Return [X, Y] of the center of cell containing provided text 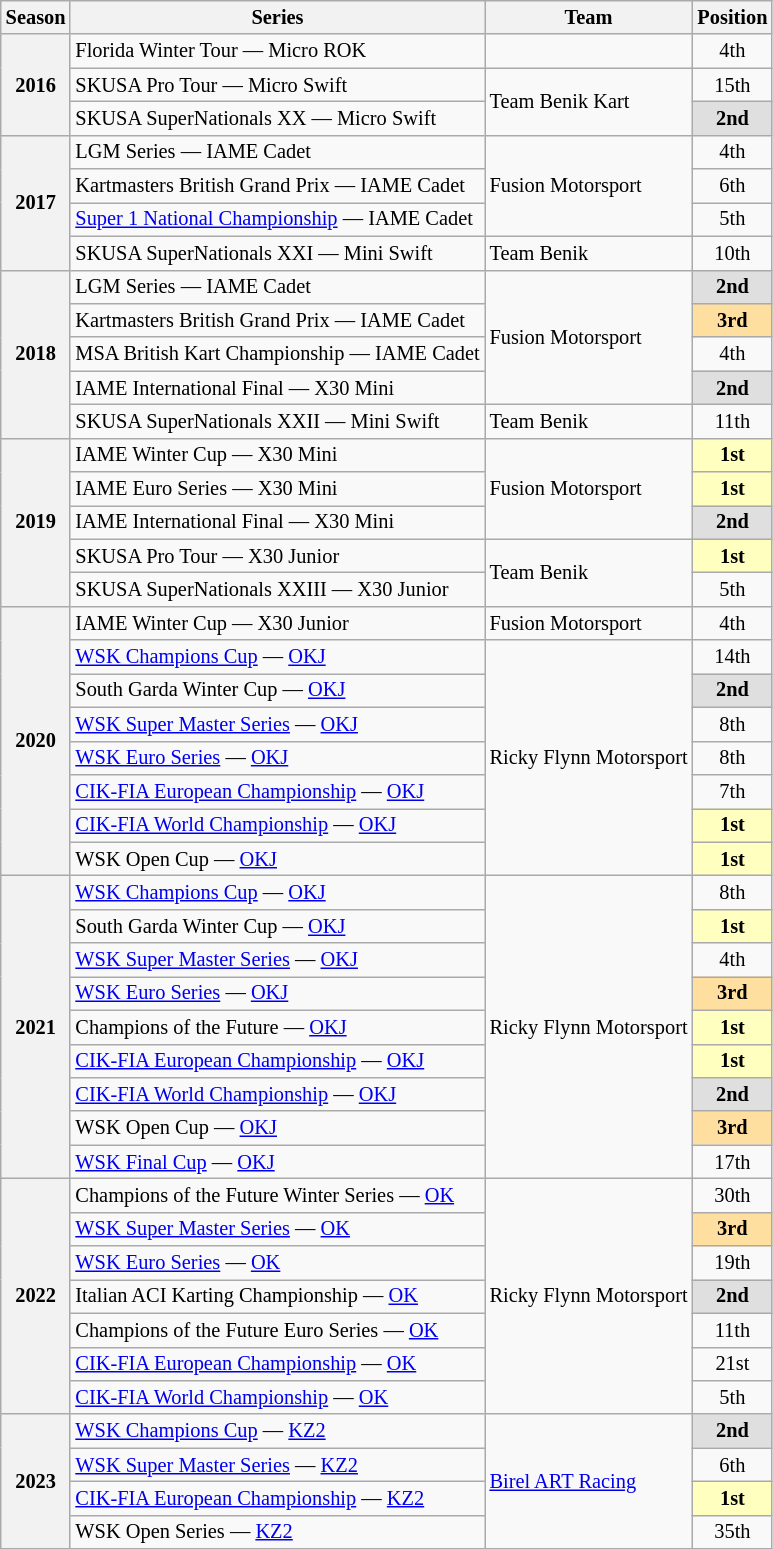
CIK-FIA European Championship — KZ2 [277, 1498]
MSA British Kart Championship — IAME Cadet [277, 354]
2019 [36, 522]
SKUSA SuperNationals XXIII — X30 Junior [277, 589]
Super 1 National Championship — IAME Cadet [277, 219]
21st [732, 1364]
SKUSA Pro Tour — X30 Junior [277, 556]
SKUSA SuperNationals XX — Micro Swift [277, 118]
17th [732, 1162]
CIK-FIA World Championship — OK [277, 1397]
2018 [36, 354]
2020 [36, 740]
30th [732, 1195]
2023 [36, 1482]
CIK-FIA European Championship — OK [277, 1364]
SKUSA SuperNationals XXI — Mini Swift [277, 253]
Italian ACI Karting Championship — OK [277, 1296]
SKUSA Pro Tour — Micro Swift [277, 85]
7th [732, 791]
WSK Euro Series — OK [277, 1263]
14th [732, 657]
IAME Winter Cup — X30 Mini [277, 455]
2016 [36, 84]
Series [277, 17]
Position [732, 17]
Champions of the Future Euro Series — OK [277, 1330]
2017 [36, 202]
Team [589, 17]
10th [732, 253]
IAME Winter Cup — X30 Junior [277, 623]
2021 [36, 1026]
19th [732, 1263]
35th [732, 1532]
WSK Champions Cup — KZ2 [277, 1431]
WSK Super Master Series — KZ2 [277, 1465]
WSK Open Series — KZ2 [277, 1532]
Team Benik Kart [589, 102]
Birel ART Racing [589, 1482]
2022 [36, 1296]
Champions of the Future — OKJ [277, 1027]
WSK Final Cup — OKJ [277, 1162]
Florida Winter Tour — Micro ROK [277, 51]
Champions of the Future Winter Series — OK [277, 1195]
SKUSA SuperNationals XXII — Mini Swift [277, 421]
WSK Super Master Series — OK [277, 1229]
Season [36, 17]
IAME Euro Series — X30 Mini [277, 489]
15th [732, 85]
